Return the [X, Y] coordinate for the center point of the cell that contains the specified text.  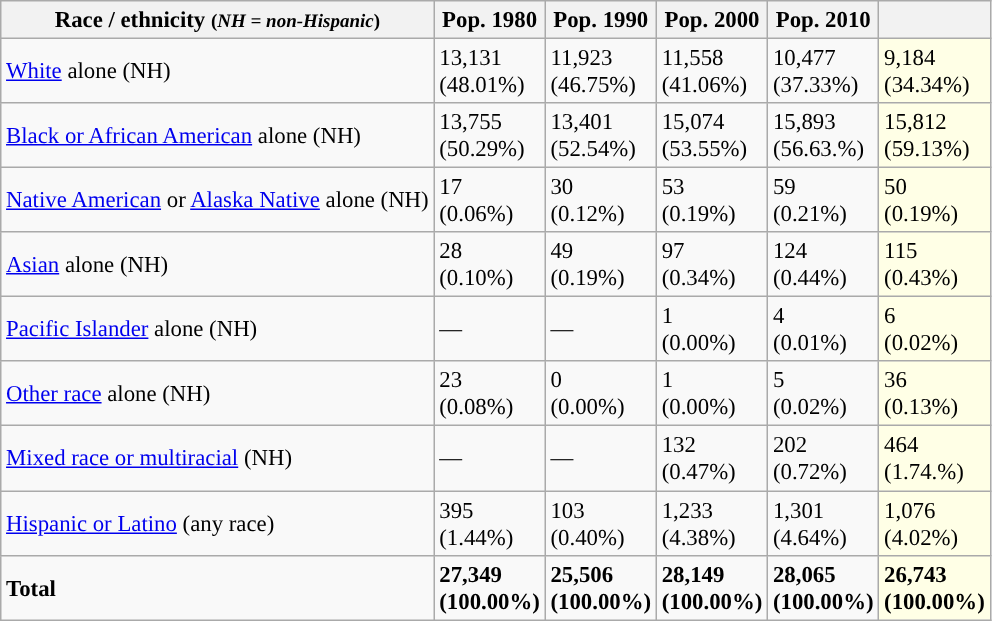
Total [218, 588]
26,743(100.00%) [934, 588]
15,074(53.55%) [712, 136]
11,558(41.06%) [712, 72]
17(0.06%) [490, 200]
202(0.72%) [824, 458]
Pop. 1990 [600, 20]
97(0.34%) [712, 264]
Black or African American alone (NH) [218, 136]
4(0.01%) [824, 330]
25,506(100.00%) [600, 588]
Pop. 1980 [490, 20]
11,923(46.75%) [600, 72]
49(0.19%) [600, 264]
59(0.21%) [824, 200]
13,131(48.01%) [490, 72]
395(1.44%) [490, 524]
13,755(50.29%) [490, 136]
15,812(59.13%) [934, 136]
Other race alone (NH) [218, 394]
28,065(100.00%) [824, 588]
115(0.43%) [934, 264]
27,349(100.00%) [490, 588]
9,184(34.34%) [934, 72]
0(0.00%) [600, 394]
Race / ethnicity (NH = non-Hispanic) [218, 20]
464(1.74.%) [934, 458]
103(0.40%) [600, 524]
Asian alone (NH) [218, 264]
36(0.13%) [934, 394]
1,301(4.64%) [824, 524]
Native American or Alaska Native alone (NH) [218, 200]
53(0.19%) [712, 200]
30(0.12%) [600, 200]
1,076(4.02%) [934, 524]
1,233(4.38%) [712, 524]
15,893(56.63.%) [824, 136]
6(0.02%) [934, 330]
50(0.19%) [934, 200]
Pacific Islander alone (NH) [218, 330]
Pop. 2010 [824, 20]
Pop. 2000 [712, 20]
5(0.02%) [824, 394]
White alone (NH) [218, 72]
124(0.44%) [824, 264]
28(0.10%) [490, 264]
Hispanic or Latino (any race) [218, 524]
Mixed race or multiracial (NH) [218, 458]
28,149(100.00%) [712, 588]
13,401(52.54%) [600, 136]
23(0.08%) [490, 394]
132(0.47%) [712, 458]
10,477(37.33%) [824, 72]
